Provide the [x, y] coordinate of the cell's center where the given text is located.  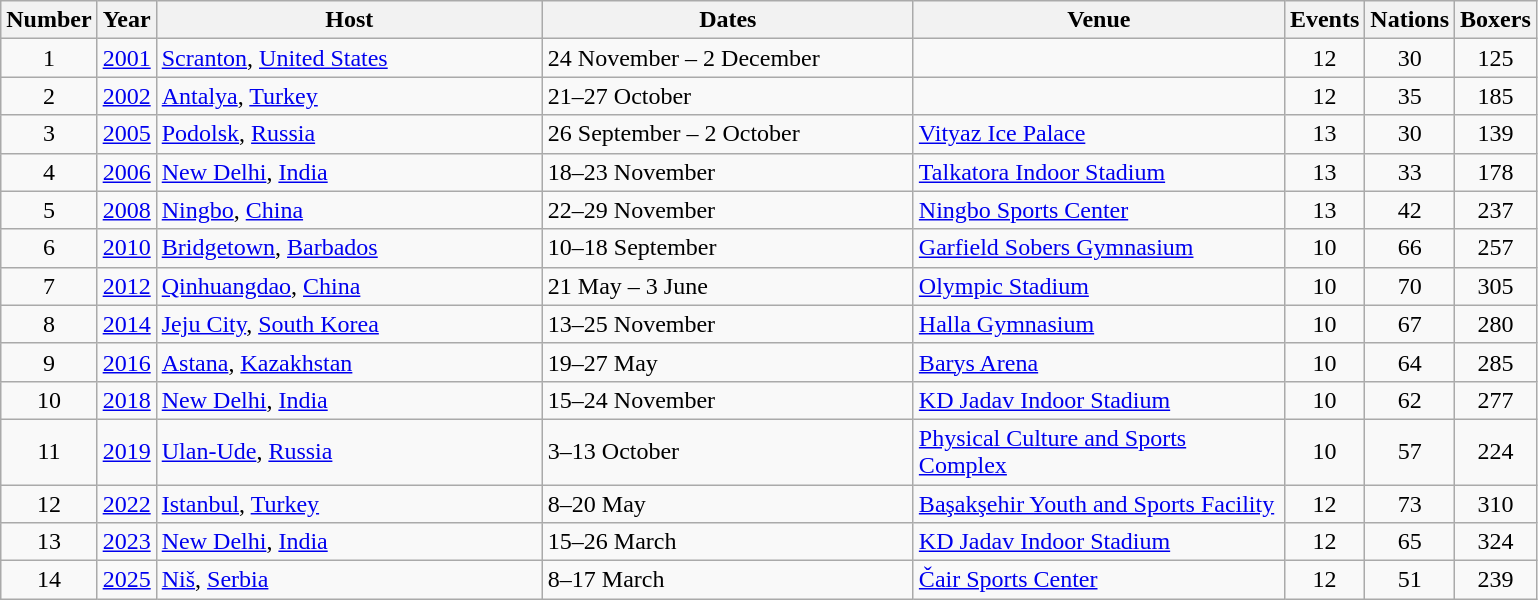
2005 [126, 134]
Scranton, United States [349, 58]
Host [349, 20]
2008 [126, 210]
Istanbul, Turkey [349, 503]
8 [49, 324]
2023 [126, 542]
Podolsk, Russia [349, 134]
Ningbo, China [349, 210]
2012 [126, 286]
26 September – 2 October [728, 134]
324 [1496, 542]
139 [1496, 134]
285 [1496, 362]
Talkatora Indoor Stadium [1098, 172]
2018 [126, 400]
24 November – 2 December [728, 58]
125 [1496, 58]
239 [1496, 580]
Jeju City, South Korea [349, 324]
2022 [126, 503]
10–18 September [728, 248]
70 [1410, 286]
64 [1410, 362]
Antalya, Turkey [349, 96]
2006 [126, 172]
5 [49, 210]
19–27 May [728, 362]
4 [49, 172]
3–13 October [728, 452]
Astana, Kazakhstan [349, 362]
2014 [126, 324]
51 [1410, 580]
18–23 November [728, 172]
2016 [126, 362]
62 [1410, 400]
Venue [1098, 20]
2010 [126, 248]
33 [1410, 172]
42 [1410, 210]
13–25 November [728, 324]
277 [1496, 400]
8–20 May [728, 503]
Ulan-Ude, Russia [349, 452]
Başakşehir Youth and Sports Facility [1098, 503]
22–29 November [728, 210]
237 [1496, 210]
2 [49, 96]
14 [49, 580]
Nations [1410, 20]
21–27 October [728, 96]
73 [1410, 503]
Vityaz Ice Palace [1098, 134]
57 [1410, 452]
Bridgetown, Barbados [349, 248]
21 May – 3 June [728, 286]
280 [1496, 324]
8–17 March [728, 580]
66 [1410, 248]
1 [49, 58]
Number [49, 20]
Halla Gymnasium [1098, 324]
11 [49, 452]
305 [1496, 286]
310 [1496, 503]
Čair Sports Center [1098, 580]
224 [1496, 452]
67 [1410, 324]
Ningbo Sports Center [1098, 210]
2002 [126, 96]
3 [49, 134]
7 [49, 286]
Physical Culture and Sports Complex [1098, 452]
Garfield Sobers Gymnasium [1098, 248]
Year [126, 20]
Niš, Serbia [349, 580]
Qinhuangdao, China [349, 286]
Boxers [1496, 20]
257 [1496, 248]
9 [49, 362]
6 [49, 248]
Events [1324, 20]
65 [1410, 542]
Olympic Stadium [1098, 286]
2019 [126, 452]
Barys Arena [1098, 362]
15–26 March [728, 542]
178 [1496, 172]
185 [1496, 96]
Dates [728, 20]
15–24 November [728, 400]
2001 [126, 58]
2025 [126, 580]
35 [1410, 96]
